Return the [X, Y] coordinate for the center point of the cell that contains the specified text.  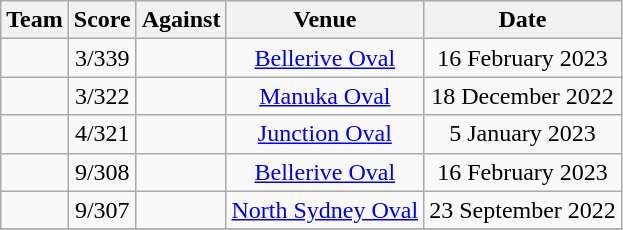
5 January 2023 [523, 134]
Against [181, 20]
Score [102, 20]
3/322 [102, 96]
9/308 [102, 172]
3/339 [102, 58]
4/321 [102, 134]
Team [35, 20]
Venue [325, 20]
Manuka Oval [325, 96]
9/307 [102, 210]
Date [523, 20]
Junction Oval [325, 134]
23 September 2022 [523, 210]
North Sydney Oval [325, 210]
18 December 2022 [523, 96]
